Locate the cell with the specified text and output its (x, y) center coordinate. 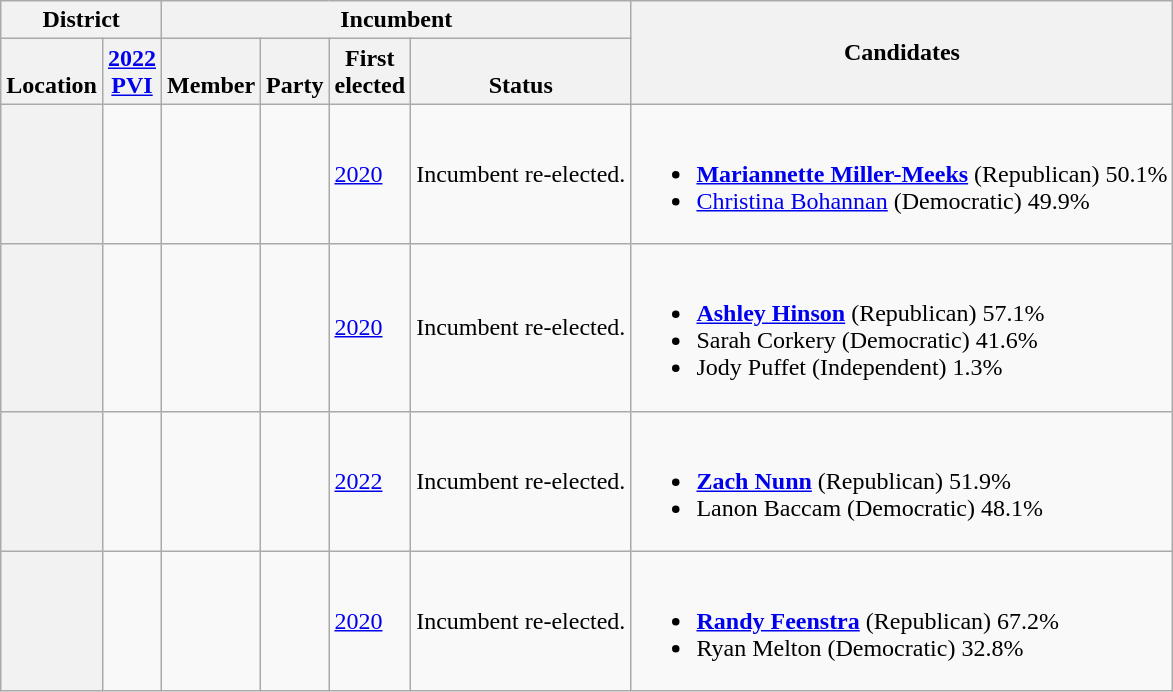
Location (52, 72)
Mariannette Miller-Meeks (Republican) 50.1%Christina Bohannan (Democratic) 49.9% (902, 174)
Firstelected (370, 72)
Status (521, 72)
Member (212, 72)
District (82, 20)
Candidates (902, 52)
Ashley Hinson (Republican) 57.1%Sarah Corkery (Democratic) 41.6%Jody Puffet (Independent) 1.3% (902, 328)
Incumbent (396, 20)
2022PVI (132, 72)
Randy Feenstra (Republican) 67.2%Ryan Melton (Democratic) 32.8% (902, 621)
2022 (370, 481)
Party (295, 72)
Zach Nunn (Republican) 51.9%Lanon Baccam (Democratic) 48.1% (902, 481)
